Find where the given text appears and provide that cell's center as [X, Y] coordinate. 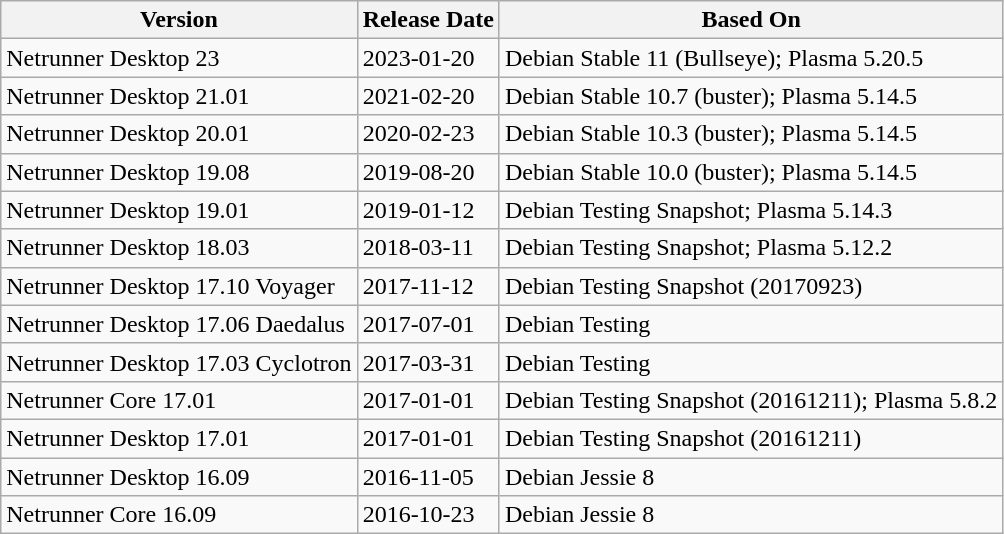
Netrunner Core 16.09 [179, 515]
Netrunner Desktop 17.01 [179, 438]
Netrunner Desktop 21.01 [179, 96]
Debian Testing Snapshot (20161211); Plasma 5.8.2 [750, 400]
Debian Testing Snapshot; Plasma 5.14.3 [750, 210]
Netrunner Desktop 17.03 Cyclotron [179, 362]
2017-03-31 [428, 362]
Netrunner Core 17.01 [179, 400]
Netrunner Desktop 16.09 [179, 477]
2020-02-23 [428, 134]
Debian Stable 11 (Bullseye); Plasma 5.20.5 [750, 58]
Netrunner Desktop 19.01 [179, 210]
Debian Stable 10.0 (buster); Plasma 5.14.5 [750, 172]
Debian Stable 10.7 (buster); Plasma 5.14.5 [750, 96]
Version [179, 20]
Netrunner Desktop 17.06 Daedalus [179, 324]
2019-01-12 [428, 210]
2018-03-11 [428, 248]
2019-08-20 [428, 172]
Netrunner Desktop 17.10 Voyager [179, 286]
Debian Testing Snapshot (20161211) [750, 438]
2023-01-20 [428, 58]
Debian Testing Snapshot; Plasma 5.12.2 [750, 248]
Netrunner Desktop 23 [179, 58]
2017-11-12 [428, 286]
Netrunner Desktop 19.08 [179, 172]
2017-07-01 [428, 324]
2016-11-05 [428, 477]
Debian Stable 10.3 (buster); Plasma 5.14.5 [750, 134]
Debian Testing Snapshot (20170923) [750, 286]
2016-10-23 [428, 515]
Netrunner Desktop 18.03 [179, 248]
2021-02-20 [428, 96]
Release Date [428, 20]
Based On [750, 20]
Netrunner Desktop 20.01 [179, 134]
